Return the (X, Y) coordinate for the center point of the cell that contains the specified text.  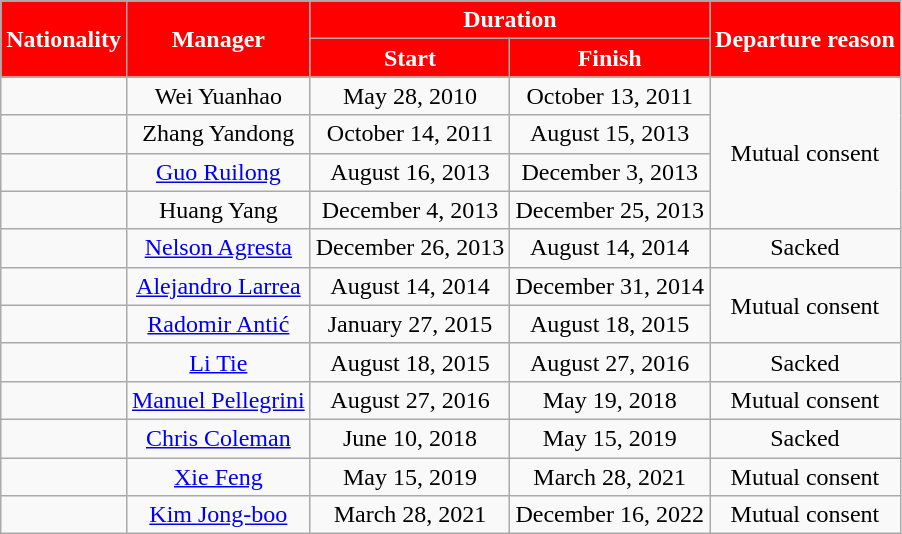
Zhang Yandong (218, 134)
May 28, 2010 (410, 96)
December 31, 2014 (610, 286)
December 25, 2013 (610, 210)
Alejandro Larrea (218, 286)
Start (410, 58)
Chris Coleman (218, 438)
October 13, 2011 (610, 96)
Huang Yang (218, 210)
Duration (510, 20)
Manuel Pellegrini (218, 400)
Xie Feng (218, 477)
October 14, 2011 (410, 134)
August 15, 2013 (610, 134)
Departure reason (806, 39)
Kim Jong-boo (218, 515)
December 3, 2013 (610, 172)
Nelson Agresta (218, 248)
May 19, 2018 (610, 400)
Li Tie (218, 362)
Guo Ruilong (218, 172)
Nationality (64, 39)
December 26, 2013 (410, 248)
Finish (610, 58)
December 4, 2013 (410, 210)
January 27, 2015 (410, 324)
Manager (218, 39)
June 10, 2018 (410, 438)
Wei Yuanhao (218, 96)
August 16, 2013 (410, 172)
December 16, 2022 (610, 515)
Radomir Antić (218, 324)
